From the cell containing the given text, extract its center point as [x, y] coordinate. 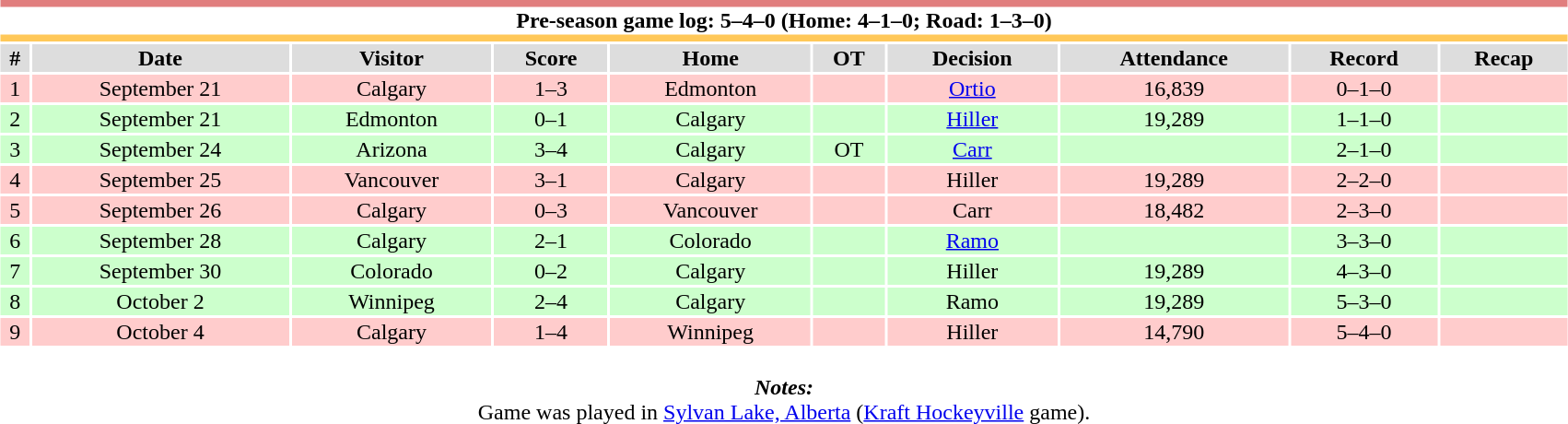
0–1–0 [1364, 88]
Attendance [1174, 58]
September 26 [160, 210]
1 [15, 88]
3–1 [551, 180]
8 [15, 301]
Decision [972, 58]
6 [15, 241]
September 25 [160, 180]
2 [15, 119]
Record [1364, 58]
September 28 [160, 241]
7 [15, 271]
2–1–0 [1364, 149]
3–4 [551, 149]
Ortio [972, 88]
September 24 [160, 149]
14,790 [1174, 332]
5–4–0 [1364, 332]
Home [711, 58]
1–4 [551, 332]
Arizona [391, 149]
Recap [1504, 58]
18,482 [1174, 210]
4 [15, 180]
Date [160, 58]
2–1 [551, 241]
# [15, 58]
October 2 [160, 301]
2–2–0 [1364, 180]
Score [551, 58]
1–1–0 [1364, 119]
Pre-season game log: 5–4–0 (Home: 4–1–0; Road: 1–3–0) [784, 20]
3 [15, 149]
5 [15, 210]
2–4 [551, 301]
0–1 [551, 119]
October 4 [160, 332]
September 30 [160, 271]
16,839 [1174, 88]
1–3 [551, 88]
Visitor [391, 58]
4–3–0 [1364, 271]
0–3 [551, 210]
5–3–0 [1364, 301]
3–3–0 [1364, 241]
0–2 [551, 271]
9 [15, 332]
2–3–0 [1364, 210]
